Determine the [x, y] coordinate at the center of the cell enclosing the given text.  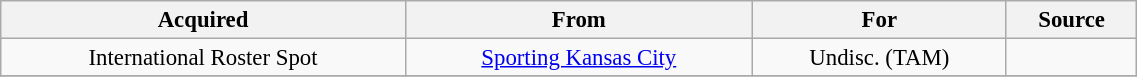
For [879, 20]
Acquired [204, 20]
Undisc. (TAM) [879, 58]
International Roster Spot [204, 58]
From [578, 20]
Source [1071, 20]
Sporting Kansas City [578, 58]
